Pinpoint the cell where the given text exists, returning its [X, Y] midpoint coordinate. 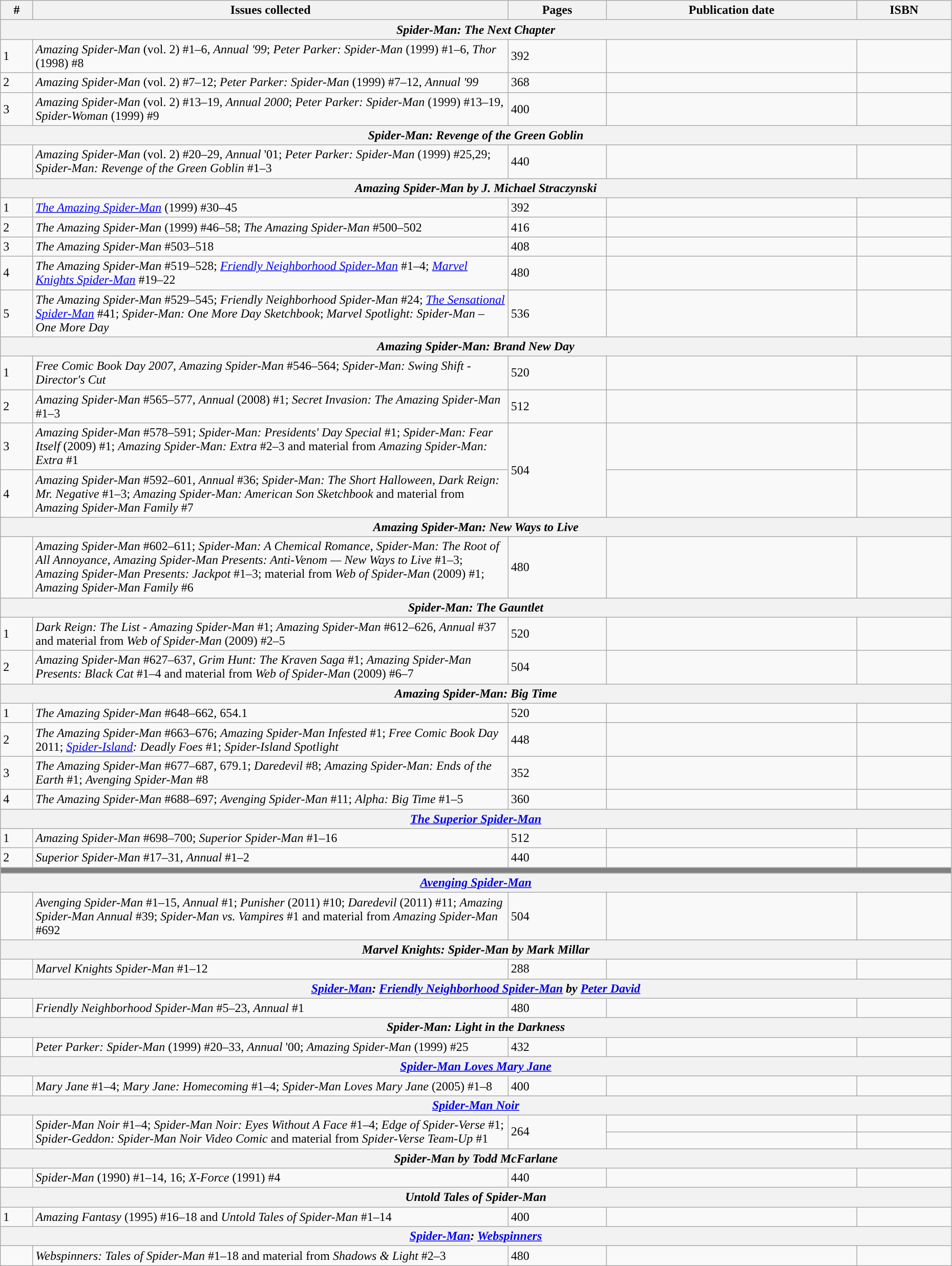
264 [557, 1132]
Avenging Spider-Man [476, 883]
The Amazing Spider-Man #677–687, 679.1; Daredevil #8; Amazing Spider-Man: Ends of the Earth #1; Avenging Spider-Man #8 [270, 772]
408 [557, 246]
Free Comic Book Day 2007, Amazing Spider-Man #546–564; Spider-Man: Swing Shift - Director's Cut [270, 373]
Spider-Man Noir [476, 1105]
448 [557, 740]
Amazing Spider-Man: Big Time [476, 693]
Spider-Man: Webspinners [476, 1236]
Amazing Spider-Man by J. Michael Straczynski [476, 188]
The Amazing Spider-Man #688–697; Avenging Spider-Man #11; Alpha: Big Time #1–5 [270, 799]
Spider-Man Loves Mary Jane [476, 1066]
Spider-Man: The Next Chapter [476, 30]
288 [557, 969]
The Amazing Spider-Man (1999) #46–58; The Amazing Spider-Man #500–502 [270, 227]
536 [557, 313]
Spider-Man: Light in the Darkness [476, 1027]
Superior Spider-Man #17–31, Annual #1–2 [270, 858]
Untold Tales of Spider-Man [476, 1197]
The Superior Spider-Man [476, 819]
360 [557, 799]
Spider-Man: Revenge of the Green Goblin [476, 135]
The Amazing Spider-Man (1999) #30–45 [270, 207]
Spider-Man: The Gauntlet [476, 607]
Mary Jane #1–4; Mary Jane: Homecoming #1–4; Spider-Man Loves Mary Jane (2005) #1–8 [270, 1086]
The Amazing Spider-Man #519–528; Friendly Neighborhood Spider-Man #1–4; Marvel Knights Spider-Man #19–22 [270, 272]
5 [16, 313]
Amazing Spider-Man: Brand New Day [476, 347]
The Amazing Spider-Man #648–662, 654.1 [270, 713]
Peter Parker: Spider-Man (1999) #20–33, Annual '00; Amazing Spider-Man (1999) #25 [270, 1047]
Amazing Spider-Man (vol. 2) #13–19, Annual 2000; Peter Parker: Spider-Man (1999) #13–19, Spider-Woman (1999) #9 [270, 109]
368 [557, 82]
Marvel Knights Spider-Man #1–12 [270, 969]
Marvel Knights: Spider-Man by Mark Millar [476, 949]
Friendly Neighborhood Spider-Man #5–23, Annual #1 [270, 1008]
The Amazing Spider-Man #503–518 [270, 246]
Amazing Spider-Man #698–700; Superior Spider-Man #1–16 [270, 838]
Amazing Spider-Man (vol. 2) #20–29, Annual '01; Peter Parker: Spider-Man (1999) #25,29; Spider-Man: Revenge of the Green Goblin #1–3 [270, 162]
Spider-Man (1990) #1–14, 16; X-Force (1991) #4 [270, 1178]
Amazing Spider-Man (vol. 2) #1–6, Annual '99; Peter Parker: Spider-Man (1999) #1–6, Thor (1998) #8 [270, 56]
Webspinners: Tales of Spider-Man #1–18 and material from Shadows & Light #2–3 [270, 1256]
416 [557, 227]
Spider-Man: Friendly Neighborhood Spider-Man by Peter David [476, 988]
ISBN [904, 10]
The Amazing Spider-Man #663–676; Amazing Spider-Man Infested #1; Free Comic Book Day 2011; Spider-Island: Deadly Foes #1; Spider-Island Spotlight [270, 740]
432 [557, 1047]
Pages [557, 10]
Spider-Man by Todd McFarlane [476, 1158]
Amazing Spider-Man #565–577, Annual (2008) #1; Secret Invasion: The Amazing Spider-Man #1–3 [270, 407]
Issues collected [270, 10]
Publication date [732, 10]
Amazing Fantasy (1995) #16–18 and Untold Tales of Spider-Man #1–14 [270, 1217]
# [16, 10]
Dark Reign: The List - Amazing Spider-Man #1; Amazing Spider-Man #612–626, Annual #37 and material from Web of Spider-Man (2009) #2–5 [270, 634]
Amazing Spider-Man: New Ways to Live [476, 527]
Amazing Spider-Man (vol. 2) #7–12; Peter Parker: Spider-Man (1999) #7–12, Annual '99 [270, 82]
352 [557, 772]
